For the text-containing cell, return its midpoint in (x, y) coordinate format. 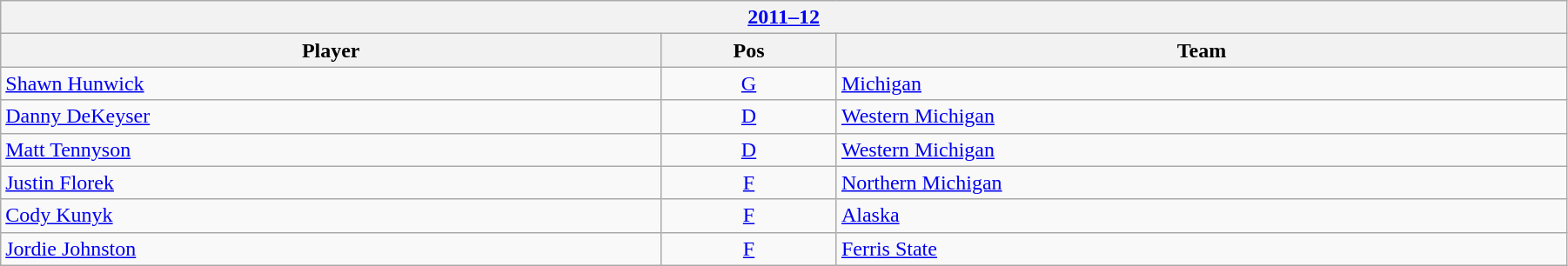
Team (1201, 50)
Ferris State (1201, 249)
Cody Kunyk (331, 216)
2011–12 (784, 17)
Jordie Johnston (331, 249)
Player (331, 50)
Pos (749, 50)
Justin Florek (331, 183)
Northern Michigan (1201, 183)
Matt Tennyson (331, 150)
Danny DeKeyser (331, 116)
Michigan (1201, 83)
Shawn Hunwick (331, 83)
G (749, 83)
Alaska (1201, 216)
